For the text-containing cell, return its midpoint in (x, y) coordinate format. 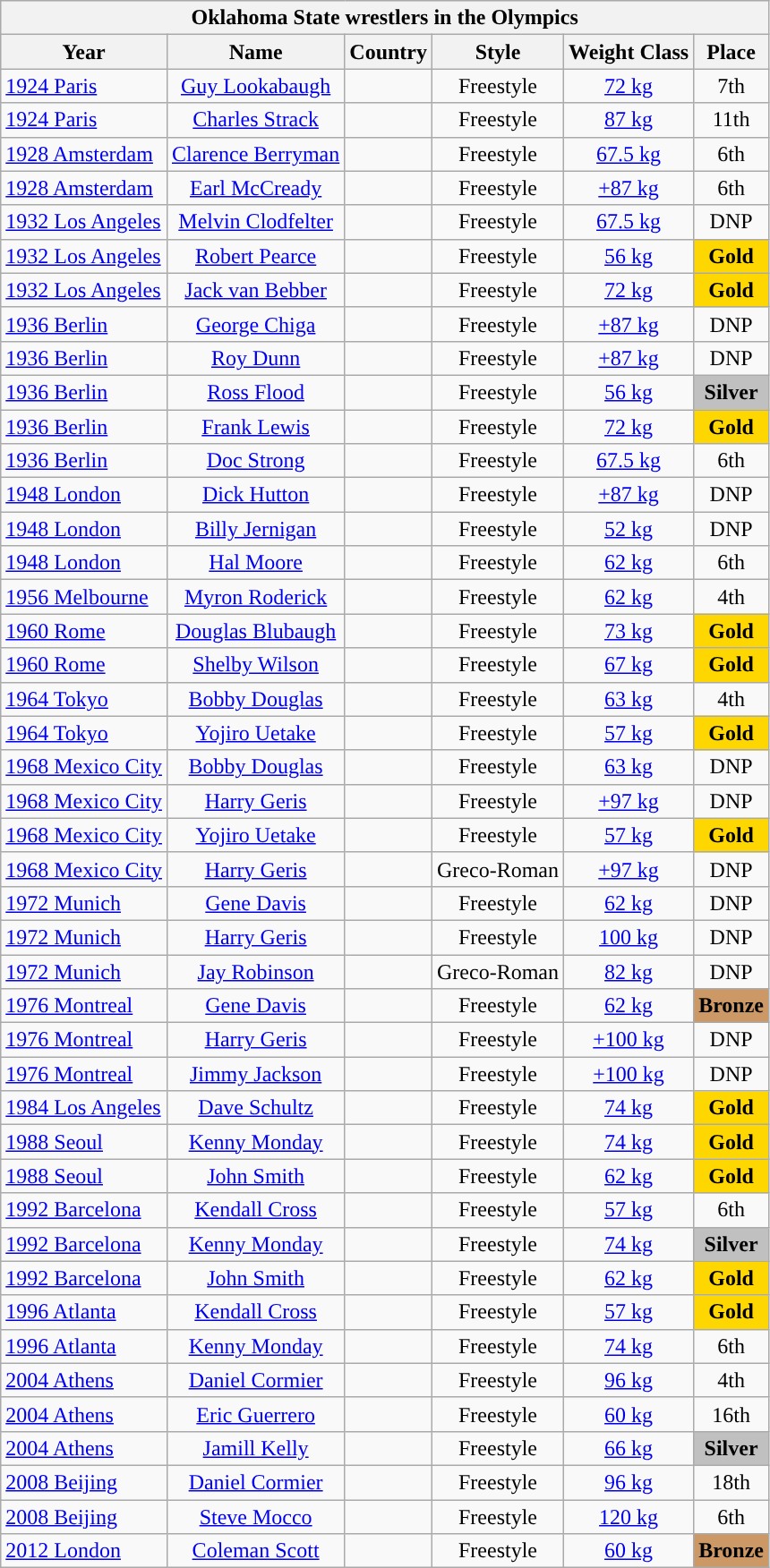
16th (731, 1414)
Roy Dunn (255, 358)
Ross Flood (255, 392)
Earl McCready (255, 188)
87 kg (629, 120)
73 kg (629, 631)
Oklahoma State wrestlers in the Olympics (385, 18)
Country (389, 52)
Eric Guerrero (255, 1414)
7th (731, 86)
Style (498, 52)
Dave Schultz (255, 1108)
Shelby Wilson (255, 665)
Steve Mocco (255, 1517)
Clarence Berryman (255, 154)
Robert Pearce (255, 256)
George Chiga (255, 324)
Jay Robinson (255, 971)
1984 Los Angeles (84, 1108)
Doc Strong (255, 461)
100 kg (629, 937)
Guy Lookabaugh (255, 86)
2012 London (84, 1551)
1956 Melbourne (84, 597)
Jack van Bebber (255, 290)
Melvin Clodfelter (255, 222)
Coleman Scott (255, 1551)
Jimmy Jackson (255, 1074)
Charles Strack (255, 120)
Weight Class (629, 52)
66 kg (629, 1448)
Billy Jernigan (255, 529)
52 kg (629, 529)
Hal Moore (255, 563)
67 kg (629, 665)
82 kg (629, 971)
Year (84, 52)
120 kg (629, 1517)
Dick Hutton (255, 495)
Place (731, 52)
Myron Roderick (255, 597)
11th (731, 120)
18th (731, 1482)
Name (255, 52)
Frank Lewis (255, 427)
Douglas Blubaugh (255, 631)
Jamill Kelly (255, 1448)
